Search for the cell housing the specified text and yield its [X, Y] center coordinate. 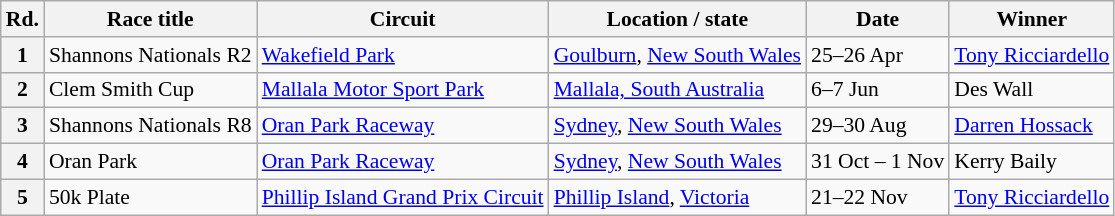
Rd. [22, 19]
Darren Hossack [1032, 126]
Oran Park [150, 162]
Winner [1032, 19]
Mallala Motor Sport Park [403, 90]
Phillip Island Grand Prix Circuit [403, 197]
50k Plate [150, 197]
Wakefield Park [403, 55]
Goulburn, New South Wales [678, 55]
Kerry Baily [1032, 162]
Date [878, 19]
Shannons Nationals R2 [150, 55]
Phillip Island, Victoria [678, 197]
21–22 Nov [878, 197]
5 [22, 197]
Shannons Nationals R8 [150, 126]
Circuit [403, 19]
Mallala, South Australia [678, 90]
Location / state [678, 19]
3 [22, 126]
25–26 Apr [878, 55]
Des Wall [1032, 90]
1 [22, 55]
29–30 Aug [878, 126]
4 [22, 162]
Race title [150, 19]
Clem Smith Cup [150, 90]
2 [22, 90]
31 Oct – 1 Nov [878, 162]
6–7 Jun [878, 90]
